For the text-containing cell, return its midpoint in (x, y) coordinate format. 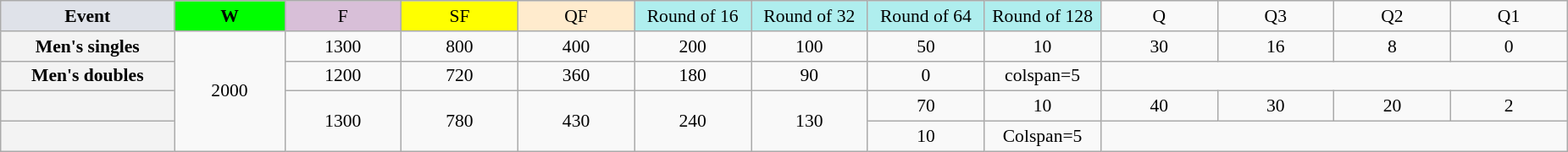
2 (1509, 106)
100 (809, 46)
16 (1276, 46)
Round of 16 (693, 16)
Event (88, 16)
50 (926, 46)
Round of 32 (809, 16)
20 (1393, 106)
QF (576, 16)
720 (460, 76)
2000 (230, 91)
430 (576, 122)
colspan=5 (1043, 76)
Q3 (1276, 16)
Round of 128 (1043, 16)
200 (693, 46)
Q1 (1509, 16)
800 (460, 46)
F (343, 16)
360 (576, 76)
SF (460, 16)
Colspan=5 (1043, 137)
240 (693, 122)
400 (576, 46)
130 (809, 122)
780 (460, 122)
Men's doubles (88, 76)
90 (809, 76)
70 (926, 106)
180 (693, 76)
Q2 (1393, 16)
W (230, 16)
1200 (343, 76)
Q (1159, 16)
8 (1393, 46)
Men's singles (88, 46)
40 (1159, 106)
Round of 64 (926, 16)
